Detect which cell encompasses the target text, then output its (x, y) center coordinate. 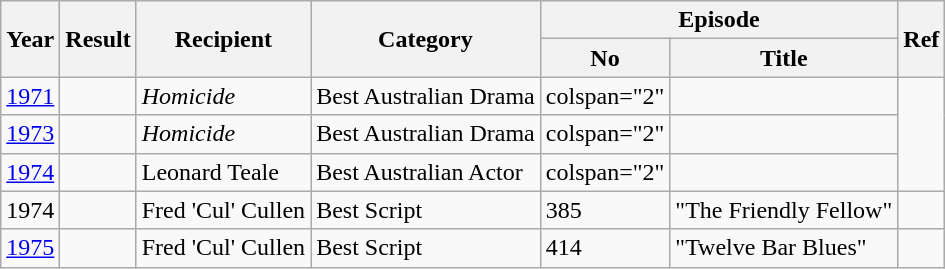
Year (30, 39)
Ref (922, 39)
1973 (30, 134)
1971 (30, 96)
Recipient (223, 39)
Category (426, 39)
Episode (718, 20)
Leonard Teale (223, 172)
No (605, 58)
Result (98, 39)
1975 (30, 248)
"The Friendly Fellow" (784, 210)
"Twelve Bar Blues" (784, 248)
414 (605, 248)
385 (605, 210)
Title (784, 58)
Best Australian Actor (426, 172)
